Identify which cell holds the provided text, then report its [X, Y] central coordinate. 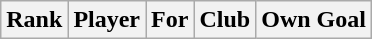
Own Goal [314, 20]
Player [107, 20]
For [170, 20]
Rank [34, 20]
Club [225, 20]
